Find where the given text appears and provide that cell's center as [X, Y] coordinate. 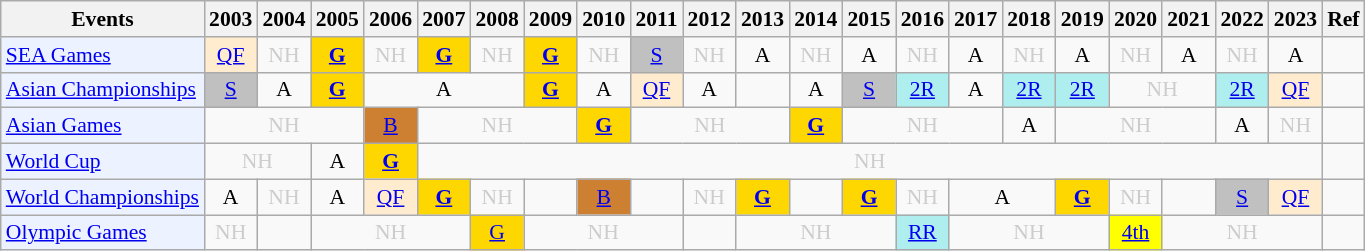
Asian Games [102, 126]
SEA Games [102, 55]
4th [1136, 233]
2012 [710, 19]
2018 [1028, 19]
2013 [762, 19]
2010 [604, 19]
2007 [444, 19]
2005 [338, 19]
2003 [230, 19]
World Cup [102, 162]
2016 [922, 19]
2008 [498, 19]
2011 [656, 19]
2006 [390, 19]
2017 [976, 19]
2021 [1188, 19]
2020 [1136, 19]
2023 [1296, 19]
Olympic Games [102, 233]
2009 [550, 19]
RR [922, 233]
2004 [284, 19]
2015 [868, 19]
Events [102, 19]
2022 [1242, 19]
2014 [816, 19]
2019 [1082, 19]
Asian Championships [102, 90]
World Championships [102, 197]
Ref [1343, 19]
